For the text-containing cell, return its midpoint in (x, y) coordinate format. 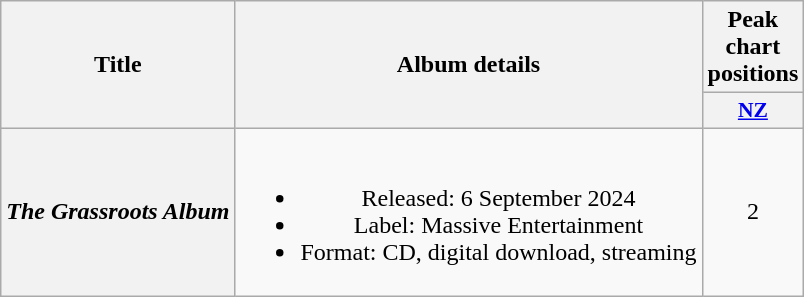
Title (118, 65)
Album details (468, 65)
Released: 6 September 2024Label: Massive EntertainmentFormat: CD, digital download, streaming (468, 212)
Peak chart positions (753, 47)
The Grassroots Album (118, 212)
2 (753, 212)
NZ (753, 111)
